Locate the cell with the specified text and output its (X, Y) center coordinate. 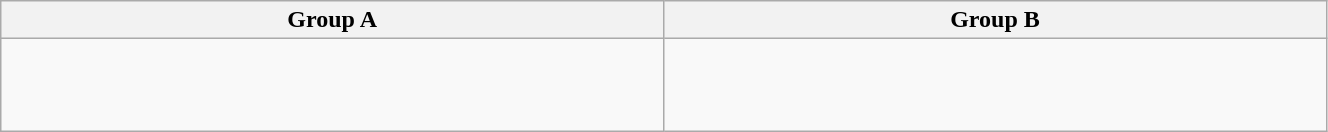
Group A (332, 20)
Group B (996, 20)
